Determine the [X, Y] coordinate at the center of the cell enclosing the given text.  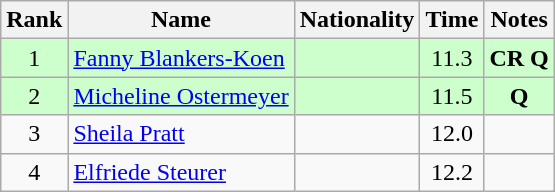
Rank [34, 20]
12.2 [452, 172]
Micheline Ostermeyer [181, 96]
Elfriede Steurer [181, 172]
Time [452, 20]
2 [34, 96]
11.3 [452, 58]
11.5 [452, 96]
Fanny Blankers-Koen [181, 58]
CR Q [519, 58]
Sheila Pratt [181, 134]
Notes [519, 20]
Nationality [357, 20]
1 [34, 58]
Name [181, 20]
12.0 [452, 134]
3 [34, 134]
4 [34, 172]
Q [519, 96]
